Pinpoint the cell where the given text exists, returning its (x, y) midpoint coordinate. 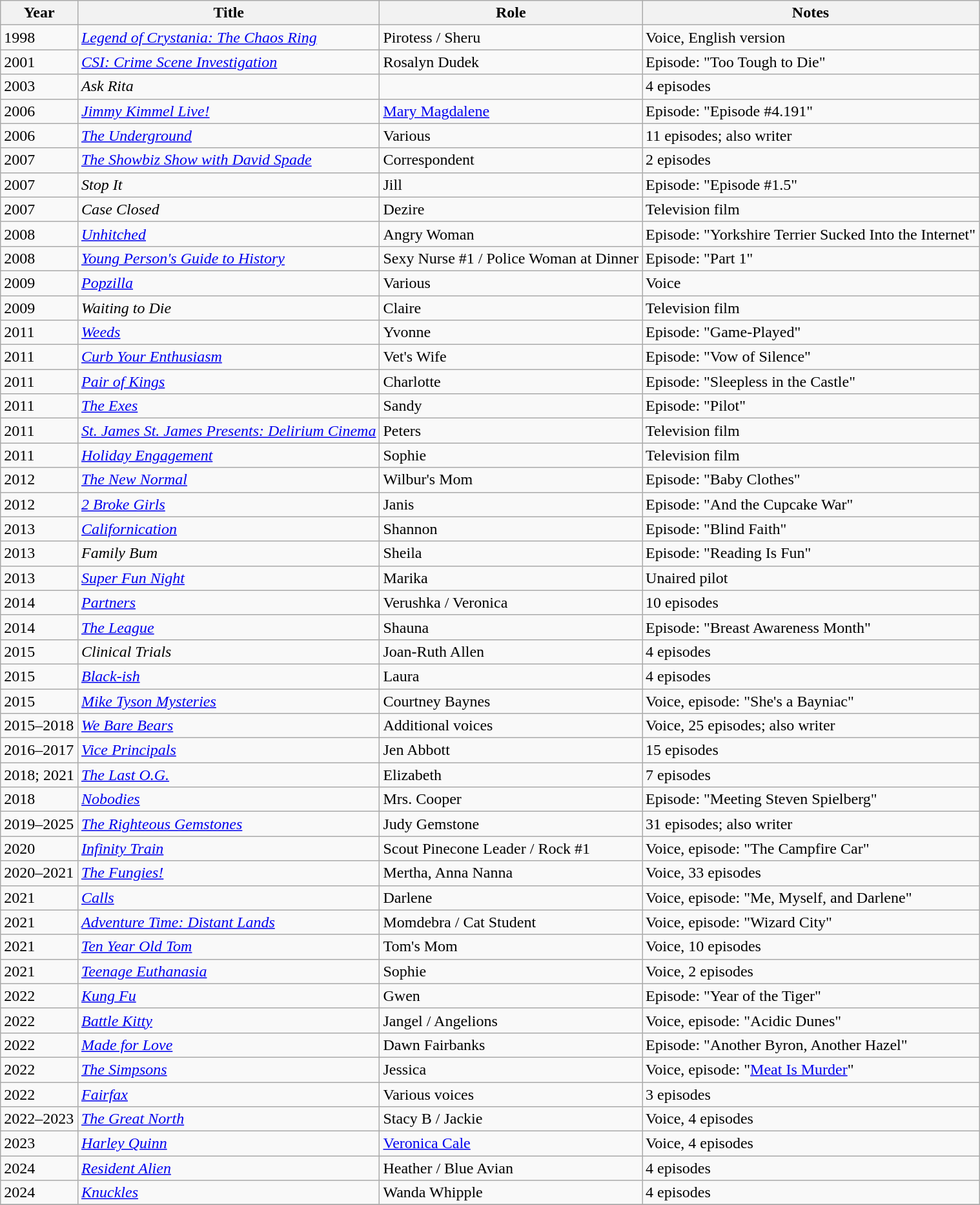
Sheila (511, 553)
We Bare Bears (229, 726)
Episode: "Meeting Steven Spielberg" (811, 799)
CSI: Crime Scene Investigation (229, 62)
Notes (811, 13)
Yvonne (511, 333)
Scout Pinecone Leader / Rock #1 (511, 849)
Various voices (511, 1095)
Jimmy Kimmel Live! (229, 111)
Ask Rita (229, 87)
Episode: "Baby Clothes" (811, 480)
Momdebra / Cat Student (511, 922)
Legend of Crystania: The Chaos Ring (229, 37)
Year (39, 13)
Harley Quinn (229, 1144)
Veronica Cale (511, 1144)
The Fungies! (229, 873)
Mike Tyson Mysteries (229, 701)
Holiday Engagement (229, 455)
Rosalyn Dudek (511, 62)
Sexy Nurse #1 / Police Woman at Dinner (511, 258)
Episode: "Episode #4.191" (811, 111)
31 episodes; also writer (811, 824)
2023 (39, 1144)
Gwen (511, 996)
Laura (511, 676)
Voice, episode: "Acidic Dunes" (811, 1020)
1998 (39, 37)
Sandy (511, 406)
Heather / Blue Avian (511, 1168)
11 episodes; also writer (811, 136)
Weeds (229, 333)
Episode: "Another Byron, Another Hazel" (811, 1045)
Unaired pilot (811, 578)
Darlene (511, 898)
2022–2023 (39, 1119)
Role (511, 13)
2015–2018 (39, 726)
3 episodes (811, 1095)
Episode: "Sleepless in the Castle" (811, 382)
Elizabeth (511, 775)
Pair of Kings (229, 382)
Battle Kitty (229, 1020)
Knuckles (229, 1193)
Voice, episode: "Me, Myself, and Darlene" (811, 898)
Made for Love (229, 1045)
2 Broke Girls (229, 504)
Voice, 33 episodes (811, 873)
Black-ish (229, 676)
Mertha, Anna Nanna (511, 873)
Episode: "Game-Played" (811, 333)
Episode: "Vow of Silence" (811, 357)
Young Person's Guide to History (229, 258)
Additional voices (511, 726)
Episode: "And the Cupcake War" (811, 504)
2020–2021 (39, 873)
Episode: "Yorkshire Terrier Sucked Into the Internet" (811, 234)
The Great North (229, 1119)
10 episodes (811, 602)
Calls (229, 898)
Courtney Baynes (511, 701)
Episode: "Too Tough to Die" (811, 62)
St. James St. James Presents: Delirium Cinema (229, 431)
Episode: "Year of the Tiger" (811, 996)
The New Normal (229, 480)
Episode: "Blind Faith" (811, 529)
Mrs. Cooper (511, 799)
Pirotess / Sheru (511, 37)
The Underground (229, 136)
Waiting to Die (229, 308)
Californication (229, 529)
Partners (229, 602)
Super Fun Night (229, 578)
Wilbur's Mom (511, 480)
Adventure Time: Distant Lands (229, 922)
Episode: "Breast Awareness Month" (811, 627)
Janis (511, 504)
Clinical Trials (229, 652)
Correspondent (511, 160)
Fairfax (229, 1095)
Voice (811, 283)
2016–2017 (39, 750)
Vice Principals (229, 750)
Shauna (511, 627)
Family Bum (229, 553)
Stacy B / Jackie (511, 1119)
Voice, episode: "The Campfire Car" (811, 849)
Vet's Wife (511, 357)
Popzilla (229, 283)
Kung Fu (229, 996)
Jill (511, 185)
The Last O.G. (229, 775)
Ten Year Old Tom (229, 947)
Jangel / Angelions (511, 1020)
Infinity Train (229, 849)
The Righteous Gemstones (229, 824)
Unhitched (229, 234)
Episode: "Episode #1.5" (811, 185)
Jessica (511, 1069)
Mary Magdalene (511, 111)
2 episodes (811, 160)
Voice, English version (811, 37)
Joan-Ruth Allen (511, 652)
Episode: "Part 1" (811, 258)
Judy Gemstone (511, 824)
The Simpsons (229, 1069)
Episode: "Reading Is Fun" (811, 553)
Verushka / Veronica (511, 602)
Jen Abbott (511, 750)
Charlotte (511, 382)
15 episodes (811, 750)
2020 (39, 849)
The League (229, 627)
2003 (39, 87)
2018 (39, 799)
Voice, 10 episodes (811, 947)
Angry Woman (511, 234)
Dawn Fairbanks (511, 1045)
2001 (39, 62)
Voice, 25 episodes; also writer (811, 726)
The Exes (229, 406)
7 episodes (811, 775)
Teenage Euthanasia (229, 971)
Peters (511, 431)
Voice, episode: "Meat Is Murder" (811, 1069)
Nobodies (229, 799)
The Showbiz Show with David Spade (229, 160)
Marika (511, 578)
Shannon (511, 529)
2018; 2021 (39, 775)
Resident Alien (229, 1168)
Voice, episode: "Wizard City" (811, 922)
Case Closed (229, 209)
Tom's Mom (511, 947)
2019–2025 (39, 824)
Dezire (511, 209)
Title (229, 13)
Episode: "Pilot" (811, 406)
Voice, episode: "She's a Bayniac" (811, 701)
Stop It (229, 185)
Claire (511, 308)
Curb Your Enthusiasm (229, 357)
Wanda Whipple (511, 1193)
Voice, 2 episodes (811, 971)
